Scan for the cell matching the given text and deliver its [X, Y] coordinate at center. 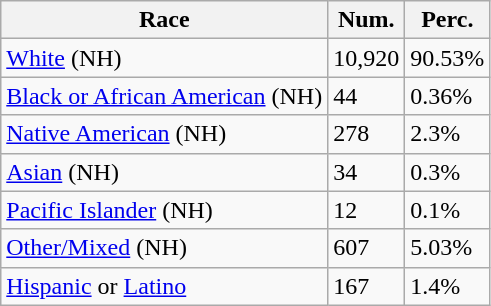
Hispanic or Latino [164, 286]
Asian (NH) [164, 172]
90.53% [448, 58]
167 [366, 286]
Race [164, 20]
12 [366, 210]
Pacific Islander (NH) [164, 210]
278 [366, 134]
Black or African American (NH) [164, 96]
10,920 [366, 58]
0.3% [448, 172]
34 [366, 172]
0.1% [448, 210]
5.03% [448, 248]
2.3% [448, 134]
607 [366, 248]
Num. [366, 20]
Other/Mixed (NH) [164, 248]
1.4% [448, 286]
Native American (NH) [164, 134]
White (NH) [164, 58]
Perc. [448, 20]
44 [366, 96]
0.36% [448, 96]
